Scan for the cell matching the given text and deliver its (X, Y) coordinate at center. 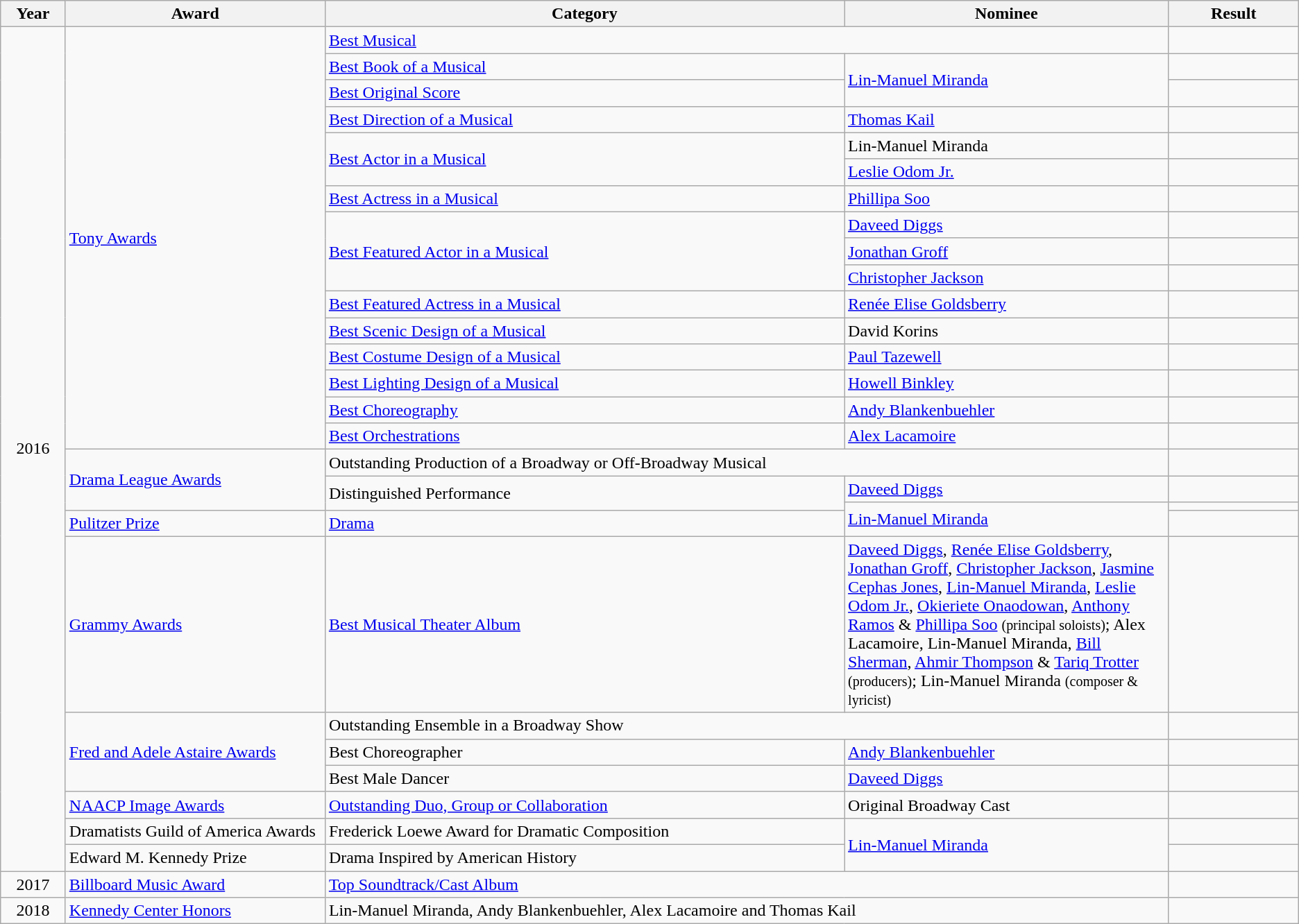
2016 (33, 450)
Pulitzer Prize (195, 523)
Alex Lacamoire (1007, 436)
Leslie Odom Jr. (1007, 172)
Best Musical (747, 40)
Best Direction of a Musical (584, 119)
NAACP Image Awards (195, 805)
2018 (33, 911)
Grammy Awards (195, 624)
Result (1234, 14)
Best Book of a Musical (584, 67)
Best Lighting Design of a Musical (584, 384)
Original Broadway Cast (1007, 805)
Best Actor in a Musical (584, 159)
Best Orchestrations (584, 436)
Thomas Kail (1007, 119)
Billboard Music Award (195, 884)
Edward M. Kennedy Prize (195, 857)
Best Choreographer (584, 752)
Best Musical Theater Album (584, 624)
Drama Inspired by American History (584, 857)
Best Costume Design of a Musical (584, 357)
Tony Awards (195, 239)
Best Featured Actress in a Musical (584, 304)
Best Scenic Design of a Musical (584, 331)
Top Soundtrack/Cast Album (747, 884)
Lin-Manuel Miranda, Andy Blankenbuehler, Alex Lacamoire and Thomas Kail (747, 911)
Best Actress in a Musical (584, 198)
Award (195, 14)
Paul Tazewell (1007, 357)
Outstanding Ensemble in a Broadway Show (747, 726)
Jonathan Groff (1007, 251)
2017 (33, 884)
Outstanding Production of a Broadway or Off-Broadway Musical (747, 463)
Best Original Score (584, 93)
Phillipa Soo (1007, 198)
Dramatists Guild of America Awards (195, 831)
Nominee (1007, 14)
Frederick Loewe Award for Dramatic Composition (584, 831)
Best Choreography (584, 410)
Drama (584, 523)
Distinguished Performance (584, 493)
Fred and Adele Astaire Awards (195, 752)
Drama League Awards (195, 480)
Renée Elise Goldsberry (1007, 304)
Outstanding Duo, Group or Collaboration (584, 805)
David Korins (1007, 331)
Howell Binkley (1007, 384)
Best Featured Actor in a Musical (584, 251)
Best Male Dancer (584, 778)
Year (33, 14)
Kennedy Center Honors (195, 911)
Christopher Jackson (1007, 277)
Category (584, 14)
